Determine the [X, Y] coordinate at the center of the cell enclosing the given text.  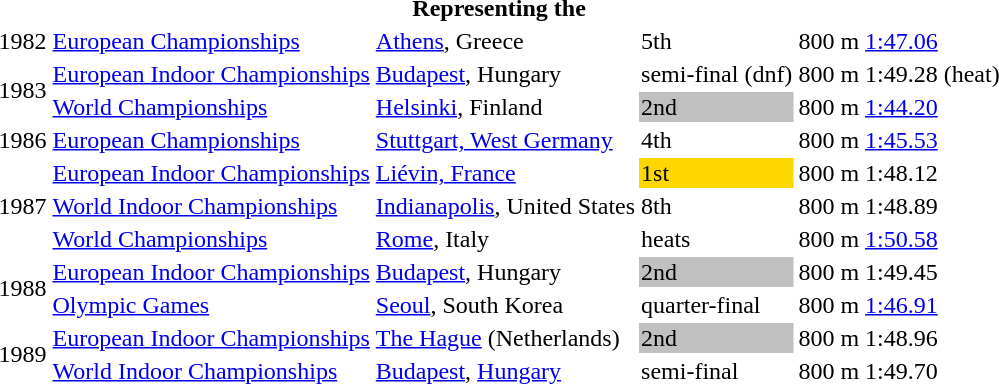
Athens, Greece [505, 41]
5th [717, 41]
8th [717, 206]
heats [717, 239]
The Hague (Netherlands) [505, 338]
Seoul, South Korea [505, 305]
semi-final (dnf) [717, 74]
Liévin, France [505, 173]
4th [717, 140]
Stuttgart, West Germany [505, 140]
quarter-final [717, 305]
Indianapolis, United States [505, 206]
World Indoor Championships [211, 206]
Rome, Italy [505, 239]
Olympic Games [211, 305]
1st [717, 173]
Helsinki, Finland [505, 107]
